Find where the given text appears and provide that cell's center as (X, Y) coordinate. 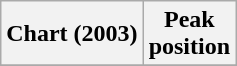
Chart (2003) (72, 34)
Peakposition (189, 34)
